Output the [X, Y] coordinate of the center of the cell containing the given text.  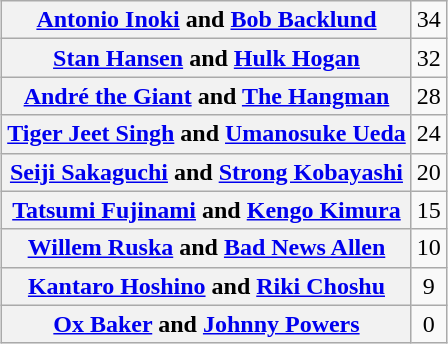
Seiji Sakaguchi and Strong Kobayashi [207, 172]
Ox Baker and Johnny Powers [207, 324]
20 [428, 172]
10 [428, 248]
28 [428, 96]
0 [428, 324]
André the Giant and The Hangman [207, 96]
Stan Hansen and Hulk Hogan [207, 58]
15 [428, 210]
Antonio Inoki and Bob Backlund [207, 20]
Tiger Jeet Singh and Umanosuke Ueda [207, 134]
34 [428, 20]
Willem Ruska and Bad News Allen [207, 248]
Tatsumi Fujinami and Kengo Kimura [207, 210]
9 [428, 286]
32 [428, 58]
24 [428, 134]
Kantaro Hoshino and Riki Choshu [207, 286]
